Return the [x, y] coordinate for the center point of the cell that contains the specified text.  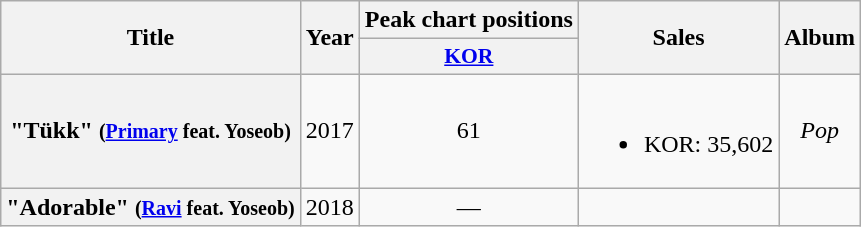
2017 [330, 130]
Album [820, 38]
61 [468, 130]
Peak chart positions [468, 20]
"Tükk" (Primary feat. Yoseob) [150, 130]
— [468, 207]
Sales [678, 38]
2018 [330, 207]
Year [330, 38]
Title [150, 38]
"Adorable" (Ravi feat. Yoseob) [150, 207]
KOR [468, 57]
Pop [820, 130]
KOR: 35,602 [678, 130]
